Capture the cell that displays the provided text and extract its (X, Y) central coordinate. 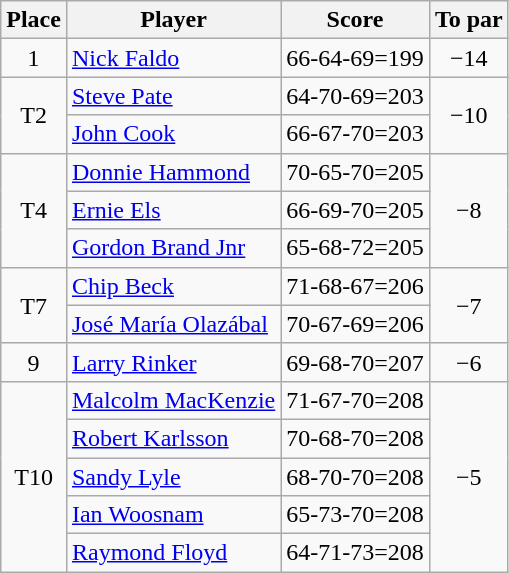
Robert Karlsson (173, 438)
65-73-70=208 (356, 515)
T4 (34, 210)
Player (173, 20)
66-69-70=205 (356, 210)
−5 (468, 476)
Donnie Hammond (173, 172)
Score (356, 20)
John Cook (173, 134)
Ian Woosnam (173, 515)
Chip Beck (173, 286)
T7 (34, 305)
Malcolm MacKenzie (173, 400)
1 (34, 58)
69-68-70=207 (356, 362)
71-68-67=206 (356, 286)
To par (468, 20)
Raymond Floyd (173, 553)
José María Olazábal (173, 324)
64-71-73=208 (356, 553)
65-68-72=205 (356, 248)
66-64-69=199 (356, 58)
70-65-70=205 (356, 172)
9 (34, 362)
71-67-70=208 (356, 400)
−14 (468, 58)
70-68-70=208 (356, 438)
Steve Pate (173, 96)
−8 (468, 210)
Sandy Lyle (173, 477)
Larry Rinker (173, 362)
68-70-70=208 (356, 477)
Place (34, 20)
T10 (34, 476)
64-70-69=203 (356, 96)
−7 (468, 305)
−6 (468, 362)
Gordon Brand Jnr (173, 248)
Nick Faldo (173, 58)
Ernie Els (173, 210)
66-67-70=203 (356, 134)
T2 (34, 115)
−10 (468, 115)
70-67-69=206 (356, 324)
